Capture the cell that displays the provided text and extract its (x, y) central coordinate. 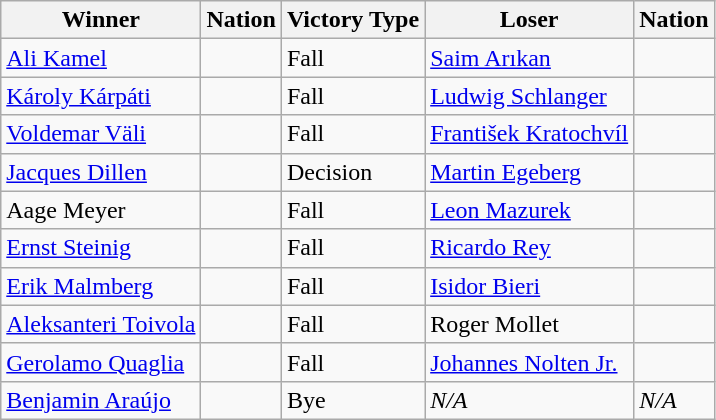
Ernst Steinig (101, 248)
Bye (352, 400)
Aage Meyer (101, 210)
Saim Arıkan (530, 58)
Gerolamo Quaglia (101, 362)
Jacques Dillen (101, 172)
Voldemar Väli (101, 134)
Ricardo Rey (530, 248)
Loser (530, 20)
Benjamin Araújo (101, 400)
Erik Malmberg (101, 286)
František Kratochvíl (530, 134)
Victory Type (352, 20)
Leon Mazurek (530, 210)
Roger Mollet (530, 324)
Ali Kamel (101, 58)
Johannes Nolten Jr. (530, 362)
Winner (101, 20)
Martin Egeberg (530, 172)
Isidor Bieri (530, 286)
Ludwig Schlanger (530, 96)
Aleksanteri Toivola (101, 324)
Károly Kárpáti (101, 96)
Decision (352, 172)
